From the cell containing the given text, extract its center point as (x, y) coordinate. 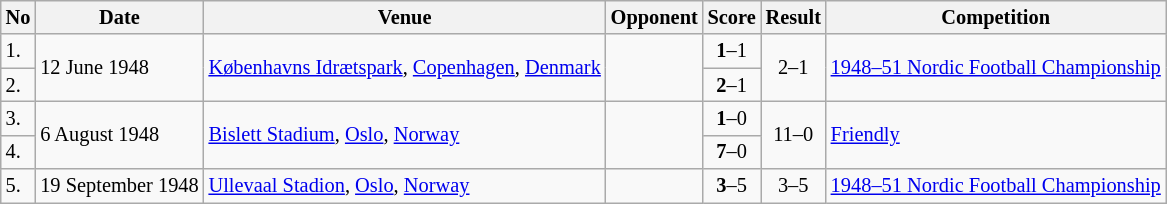
11–0 (794, 134)
Score (732, 17)
5. (18, 186)
1. (18, 51)
Friendly (996, 134)
Competition (996, 17)
Result (794, 17)
6 August 1948 (119, 134)
Venue (405, 17)
1–0 (732, 118)
12 June 1948 (119, 68)
Opponent (654, 17)
4. (18, 152)
19 September 1948 (119, 186)
7–0 (732, 152)
1–1 (732, 51)
Ullevaal Stadion, Oslo, Norway (405, 186)
Københavns Idrætspark, Copenhagen, Denmark (405, 68)
No (18, 17)
3. (18, 118)
Date (119, 17)
Bislett Stadium, Oslo, Norway (405, 134)
2. (18, 85)
